Capture the cell that displays the provided text and extract its [X, Y] central coordinate. 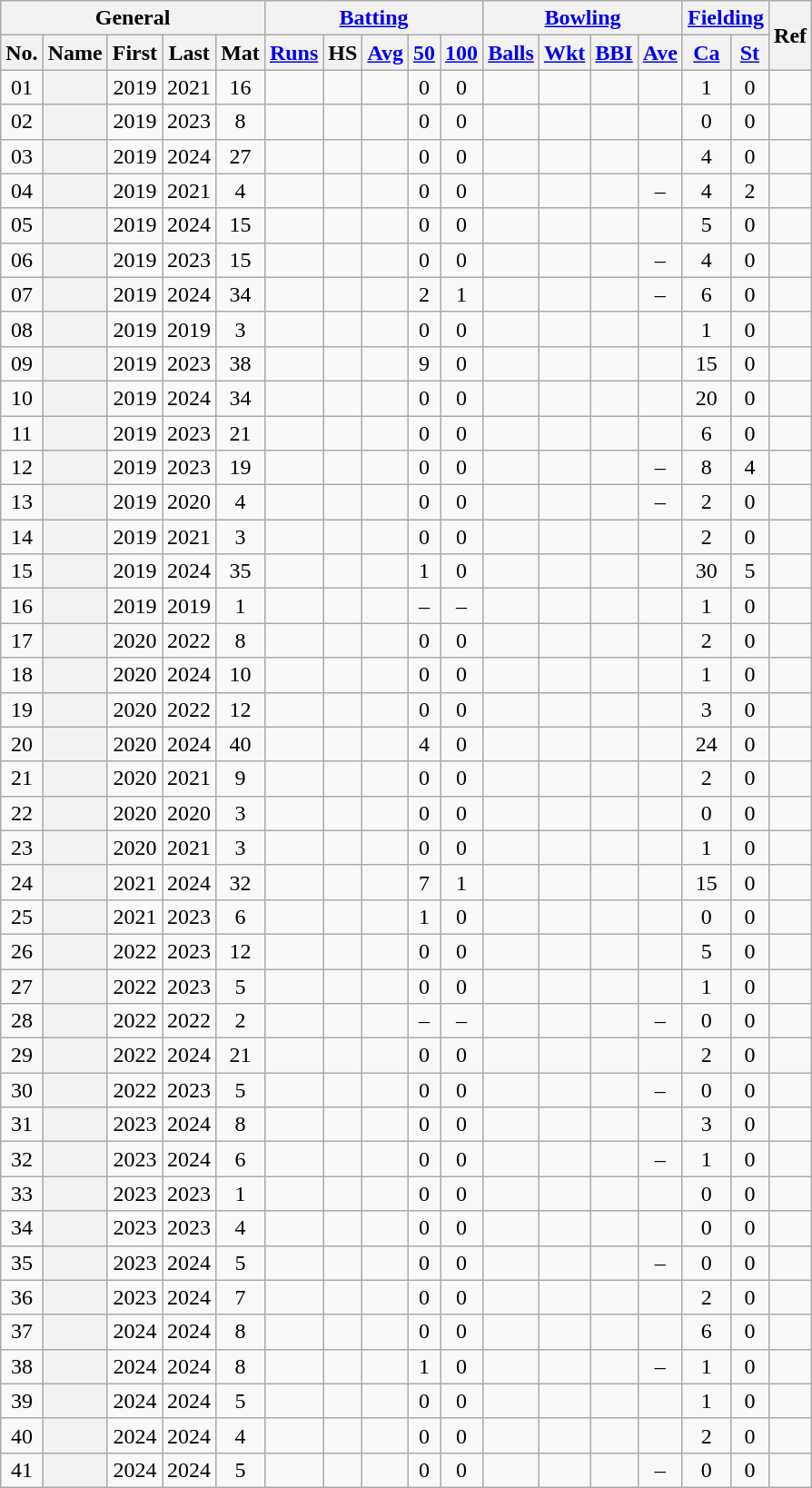
No. [22, 53]
17 [22, 640]
14 [22, 537]
Fielding [725, 18]
22 [22, 813]
02 [22, 122]
04 [22, 191]
Last [189, 53]
First [134, 53]
BBI [614, 53]
39 [22, 1401]
HS [343, 53]
Batting [373, 18]
18 [22, 675]
Wkt [564, 53]
11 [22, 433]
100 [461, 53]
26 [22, 951]
05 [22, 225]
Name [74, 53]
06 [22, 260]
29 [22, 1056]
Ca [707, 53]
37 [22, 1332]
03 [22, 156]
St [749, 53]
09 [22, 363]
23 [22, 848]
36 [22, 1297]
Balls [511, 53]
Avg [385, 53]
08 [22, 329]
General [133, 18]
50 [423, 53]
07 [22, 294]
28 [22, 1021]
Ave [659, 53]
01 [22, 87]
Ref [790, 35]
13 [22, 502]
Bowling [583, 18]
25 [22, 917]
41 [22, 1470]
31 [22, 1125]
Mat [241, 53]
Runs [293, 53]
33 [22, 1194]
